Detect which cell encompasses the target text, then output its [x, y] center coordinate. 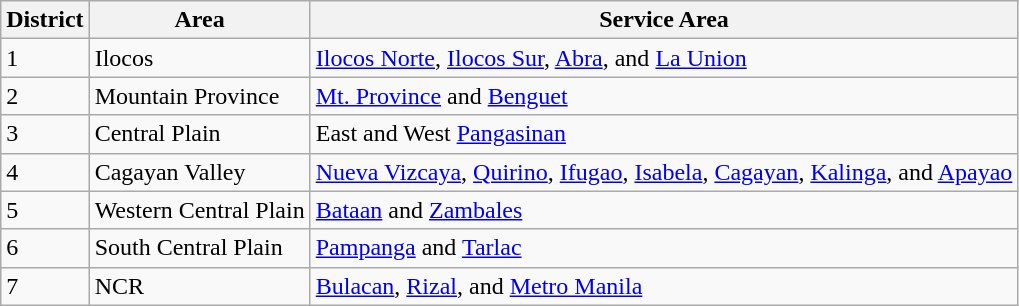
2 [45, 96]
South Central Plain [200, 248]
Mt. Province and Benguet [664, 96]
District [45, 20]
Central Plain [200, 134]
Western Central Plain [200, 210]
5 [45, 210]
Ilocos [200, 58]
Ilocos Norte, Ilocos Sur, Abra, and La Union [664, 58]
Area [200, 20]
3 [45, 134]
Cagayan Valley [200, 172]
1 [45, 58]
7 [45, 286]
Pampanga and Tarlac [664, 248]
6 [45, 248]
Bataan and Zambales [664, 210]
4 [45, 172]
East and West Pangasinan [664, 134]
Mountain Province [200, 96]
Nueva Vizcaya, Quirino, Ifugao, Isabela, Cagayan, Kalinga, and Apayao [664, 172]
Bulacan, Rizal, and Metro Manila [664, 286]
Service Area [664, 20]
NCR [200, 286]
